Find where the given text appears and provide that cell's center as [X, Y] coordinate. 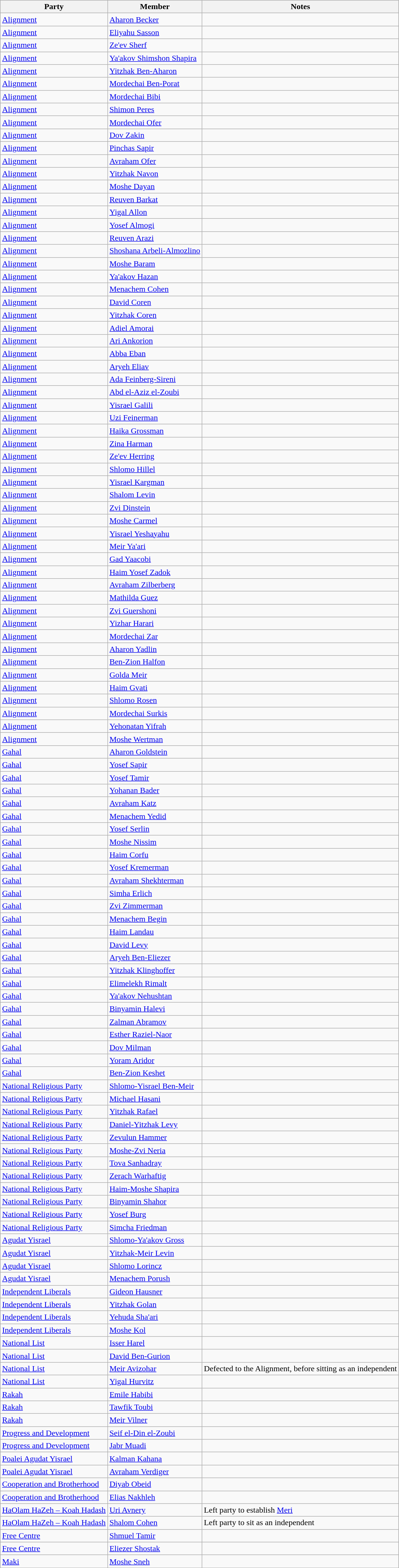
Zvi Guershoni [155, 611]
Avraham Ofer [155, 161]
Yosef Sapir [155, 765]
Tawfik Toubi [155, 1407]
Meir Avizohar [155, 1368]
Moshe-Zvi Neria [155, 1150]
Haim Gvati [155, 688]
Member [155, 7]
Left party to sit as an independent [300, 1523]
Ben-Zion Keshet [155, 1073]
Moshe Sneh [155, 1561]
Aharon Goldstein [155, 752]
Haim-Moshe Shapira [155, 1189]
Dov Milman [155, 1047]
Haim Landau [155, 932]
Menachem Porush [155, 1279]
Reuven Arazi [155, 238]
Meir Ya'ari [155, 546]
Shlomo Hillel [155, 469]
Yosef Serlin [155, 829]
Golda Meir [155, 675]
Elimelekh Rimalt [155, 983]
Zina Harman [155, 444]
Dov Zakin [155, 135]
Seif el-Din el-Zoubi [155, 1433]
Simha Erlich [155, 893]
Haim Corfu [155, 855]
Tova Sanhadray [155, 1163]
Avraham Katz [155, 803]
Party [54, 7]
Ben-Zion Halfon [155, 662]
Isser Harel [155, 1343]
Yitzhak Klinghoffer [155, 970]
Ari Ankorion [155, 341]
Yohanan Bader [155, 791]
Mordechai Ben-Porat [155, 84]
Yigal Hurvitz [155, 1381]
Moshe Kol [155, 1330]
Menachem Cohen [155, 289]
Diyab Obeid [155, 1484]
Aharon Yadlin [155, 649]
David Coren [155, 302]
Moshe Nissim [155, 842]
Menachem Begin [155, 919]
Daniel-Yitzhak Levy [155, 1124]
Yisrael Kargman [155, 482]
Avraham Verdiger [155, 1471]
Reuven Barkat [155, 200]
Ada Feinberg-Sireni [155, 379]
Zerach Warhaftig [155, 1176]
Shimon Peres [155, 109]
Shlomo-Ya'akov Gross [155, 1240]
Abba Eban [155, 353]
Haim Yosef Zadok [155, 572]
Yitzhak Rafael [155, 1112]
Mathilda Guez [155, 598]
Mordechai Surkis [155, 713]
Kalman Kahana [155, 1459]
Yosef Kremerman [155, 868]
Ze'ev Herring [155, 456]
Yitzhak-Meir Levin [155, 1253]
Haika Grossman [155, 431]
Yisrael Galili [155, 405]
Binyamin Halevi [155, 1009]
Eliezer Shostak [155, 1548]
Michael Hasani [155, 1099]
Maki [54, 1561]
Moshe Dayan [155, 187]
Shmuel Tamir [155, 1536]
Shoshana Arbeli-Almozlino [155, 251]
Left party to establish Meri [300, 1510]
Defected to the Alignment, before sitting as an independent [300, 1368]
Adiel Amorai [155, 328]
Emile Habibi [155, 1394]
Mordechai Bibi [155, 97]
David Ben-Gurion [155, 1356]
Yitzhak Golan [155, 1304]
David Levy [155, 945]
Esther Raziel-Naor [155, 1035]
Shalom Levin [155, 495]
Zalman Abramov [155, 1022]
Zevulun Hammer [155, 1137]
Moshe Carmel [155, 521]
Binyamin Shahor [155, 1202]
Uri Avnery [155, 1510]
Ya'akov Hazan [155, 276]
Yitzhak Ben-Aharon [155, 71]
Mordechai Ofer [155, 122]
Shlomo Lorincz [155, 1266]
Yisrael Yeshayahu [155, 533]
Yosef Tamir [155, 777]
Yosef Almogi [155, 225]
Yitzhak Navon [155, 174]
Menachem Yedid [155, 816]
Meir Vilner [155, 1420]
Avraham Zilberberg [155, 585]
Yizhar Harari [155, 623]
Yosef Burg [155, 1215]
Shlomo-Yisrael Ben-Meir [155, 1086]
Ya'akov Shimshon Shapira [155, 58]
Aharon Becker [155, 20]
Jabr Muadi [155, 1446]
Gad Yaacobi [155, 559]
Yoram Aridor [155, 1060]
Ze'ev Sherf [155, 45]
Uzi Feinerman [155, 418]
Shalom Cohen [155, 1523]
Yehonatan Yifrah [155, 726]
Moshe Baram [155, 264]
Moshe Wertman [155, 739]
Mordechai Zar [155, 636]
Zvi Zimmerman [155, 906]
Abd el-Aziz el-Zoubi [155, 392]
Elias Nakhleh [155, 1497]
Eliyahu Sasson [155, 32]
Yigal Allon [155, 212]
Yitzhak Coren [155, 315]
Ya'akov Nehushtan [155, 996]
Simcha Friedman [155, 1227]
Pinchas Sapir [155, 148]
Shlomo Rosen [155, 700]
Zvi Dinstein [155, 508]
Avraham Shekhterman [155, 880]
Gideon Hausner [155, 1292]
Aryeh Ben-Eliezer [155, 957]
Aryeh Eliav [155, 366]
Notes [300, 7]
Yehuda Sha'ari [155, 1317]
